From the cell containing the given text, extract its center point as [x, y] coordinate. 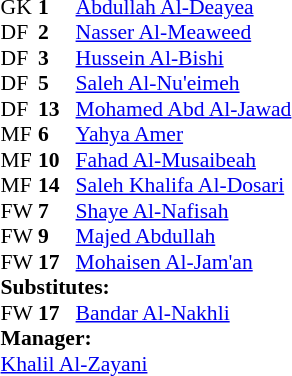
Mohamed Abd Al-Jawad [184, 109]
5 [57, 83]
3 [57, 58]
Majed Abdullah [184, 237]
7 [57, 211]
Bandar Al-Nakhli [184, 313]
Mohaisen Al-Jam'an [184, 262]
Substitutes: [146, 287]
6 [57, 135]
Manager: [146, 339]
Saleh Khalifa Al-Dosari [184, 185]
10 [57, 160]
Yahya Amer [184, 135]
Shaye Al-Nafisah [184, 211]
9 [57, 237]
2 [57, 33]
13 [57, 109]
Hussein Al-Bishi [184, 58]
Nasser Al-Meaweed [184, 33]
Fahad Al-Musaibeah [184, 160]
Saleh Al-Nu'eimeh [184, 83]
14 [57, 185]
